Identify which cell holds the provided text, then report its (x, y) central coordinate. 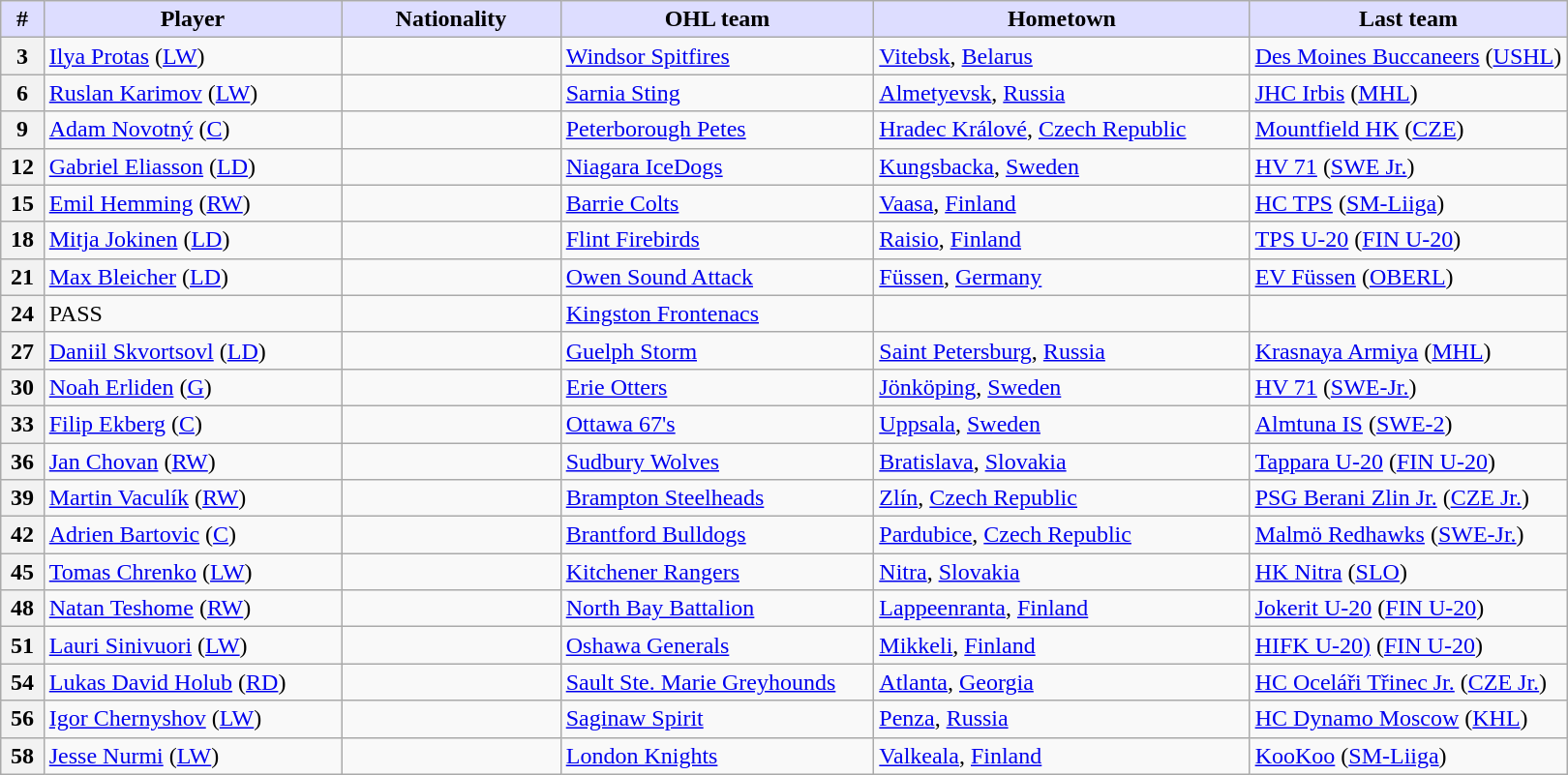
Hradec Králové, Czech Republic (1062, 130)
Natan Teshome (RW) (192, 609)
Max Bleicher (LD) (192, 277)
Malmö Redhawks (SWE-Jr.) (1408, 535)
30 (22, 387)
58 (22, 756)
Valkeala, Finland (1062, 756)
Nationality (451, 19)
Nitra, Slovakia (1062, 572)
Sarnia Sting (717, 93)
# (22, 19)
Hometown (1062, 19)
Flint Firebirds (717, 240)
6 (22, 93)
48 (22, 609)
Jönköping, Sweden (1062, 387)
Lauri Sinivuori (LW) (192, 645)
Kungsbacka, Sweden (1062, 166)
42 (22, 535)
PSG Berani Zlin Jr. (CZE Jr.) (1408, 498)
33 (22, 424)
London Knights (717, 756)
Adam Novotný (C) (192, 130)
Barrie Colts (717, 203)
Oshawa Generals (717, 645)
OHL team (717, 19)
Des Moines Buccaneers (USHL) (1408, 56)
Windsor Spitfires (717, 56)
Ruslan Karimov (LW) (192, 93)
39 (22, 498)
KooKoo (SM-Liiga) (1408, 756)
Erie Otters (717, 387)
Adrien Bartovic (C) (192, 535)
Zlín, Czech Republic (1062, 498)
Vitebsk, Belarus (1062, 56)
PASS (192, 313)
HK Nitra (SLO) (1408, 572)
Daniil Skvortsovl (LD) (192, 350)
54 (22, 682)
Penza, Russia (1062, 719)
51 (22, 645)
HC Oceláři Třinec Jr. (CZE Jr.) (1408, 682)
Saginaw Spirit (717, 719)
JHC Irbis (MHL) (1408, 93)
Gabriel Eliasson (LD) (192, 166)
36 (22, 462)
Peterborough Petes (717, 130)
HIFK U-20) (FIN U-20) (1408, 645)
Krasnaya Armiya (MHL) (1408, 350)
HV 71 (SWE-Jr.) (1408, 387)
15 (22, 203)
Player (192, 19)
Kitchener Rangers (717, 572)
Igor Chernyshov (LW) (192, 719)
Atlanta, Georgia (1062, 682)
3 (22, 56)
Almetyevsk, Russia (1062, 93)
Last team (1408, 19)
Vaasa, Finland (1062, 203)
HC TPS (SM-Liiga) (1408, 203)
Mitja Jokinen (LD) (192, 240)
Jesse Nurmi (LW) (192, 756)
Ilya Protas (LW) (192, 56)
HC Dynamo Moscow (KHL) (1408, 719)
24 (22, 313)
56 (22, 719)
Mikkeli, Finland (1062, 645)
45 (22, 572)
Guelph Storm (717, 350)
Pardubice, Czech Republic (1062, 535)
12 (22, 166)
Ottawa 67's (717, 424)
Emil Hemming (RW) (192, 203)
9 (22, 130)
Bratislava, Slovakia (1062, 462)
Filip Ekberg (C) (192, 424)
Brampton Steelheads (717, 498)
Almtuna IS (SWE-2) (1408, 424)
Noah Erliden (G) (192, 387)
Kingston Frontenacs (717, 313)
Owen Sound Attack (717, 277)
Saint Petersburg, Russia (1062, 350)
Tappara U-20 (FIN U-20) (1408, 462)
HV 71 (SWE Jr.) (1408, 166)
Lappeenranta, Finland (1062, 609)
Lukas David Holub (RD) (192, 682)
Mountfield HK (CZE) (1408, 130)
Tomas Chrenko (LW) (192, 572)
18 (22, 240)
EV Füssen (OBERL) (1408, 277)
Raisio, Finland (1062, 240)
Uppsala, Sweden (1062, 424)
Füssen, Germany (1062, 277)
Jokerit U-20 (FIN U-20) (1408, 609)
Martin Vaculík (RW) (192, 498)
Sault Ste. Marie Greyhounds (717, 682)
27 (22, 350)
Jan Chovan (RW) (192, 462)
North Bay Battalion (717, 609)
TPS U-20 (FIN U-20) (1408, 240)
Brantford Bulldogs (717, 535)
Niagara IceDogs (717, 166)
21 (22, 277)
Sudbury Wolves (717, 462)
